Scan for the cell matching the given text and deliver its [X, Y] coordinate at center. 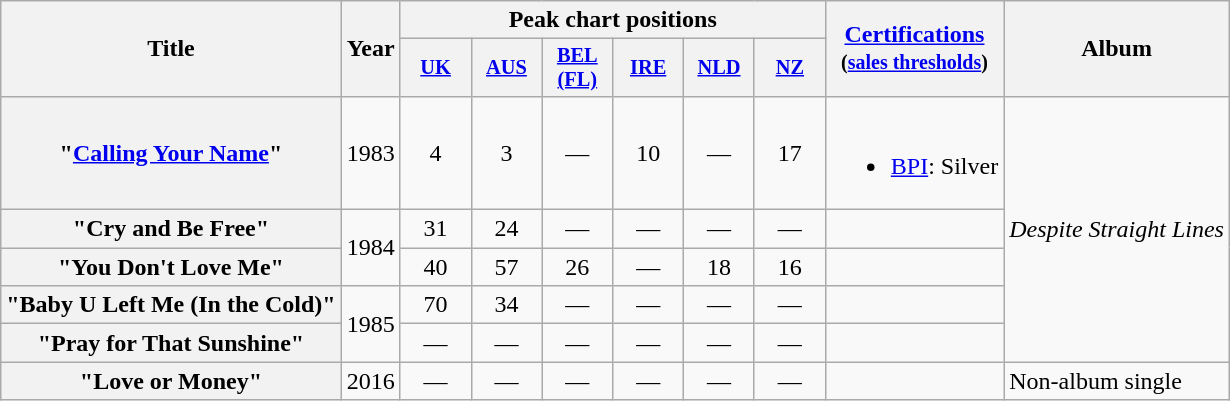
3 [506, 152]
"Love or Money" [171, 381]
10 [648, 152]
2016 [370, 381]
1983 [370, 152]
Certifications(sales thresholds) [914, 49]
"You Don't Love Me" [171, 267]
BPI: Silver [914, 152]
Title [171, 49]
1985 [370, 324]
UK [436, 68]
57 [506, 267]
Album [1117, 49]
"Pray for That Sunshine" [171, 343]
NLD [720, 68]
17 [790, 152]
31 [436, 229]
24 [506, 229]
Non-album single [1117, 381]
70 [436, 305]
40 [436, 267]
"Calling Your Name" [171, 152]
NZ [790, 68]
16 [790, 267]
26 [578, 267]
AUS [506, 68]
1984 [370, 248]
Despite Straight Lines [1117, 228]
Peak chart positions [612, 20]
Year [370, 49]
18 [720, 267]
"Baby U Left Me (In the Cold)" [171, 305]
IRE [648, 68]
4 [436, 152]
BEL(FL) [578, 68]
"Cry and Be Free" [171, 229]
34 [506, 305]
